Find where the given text appears and provide that cell's center as [x, y] coordinate. 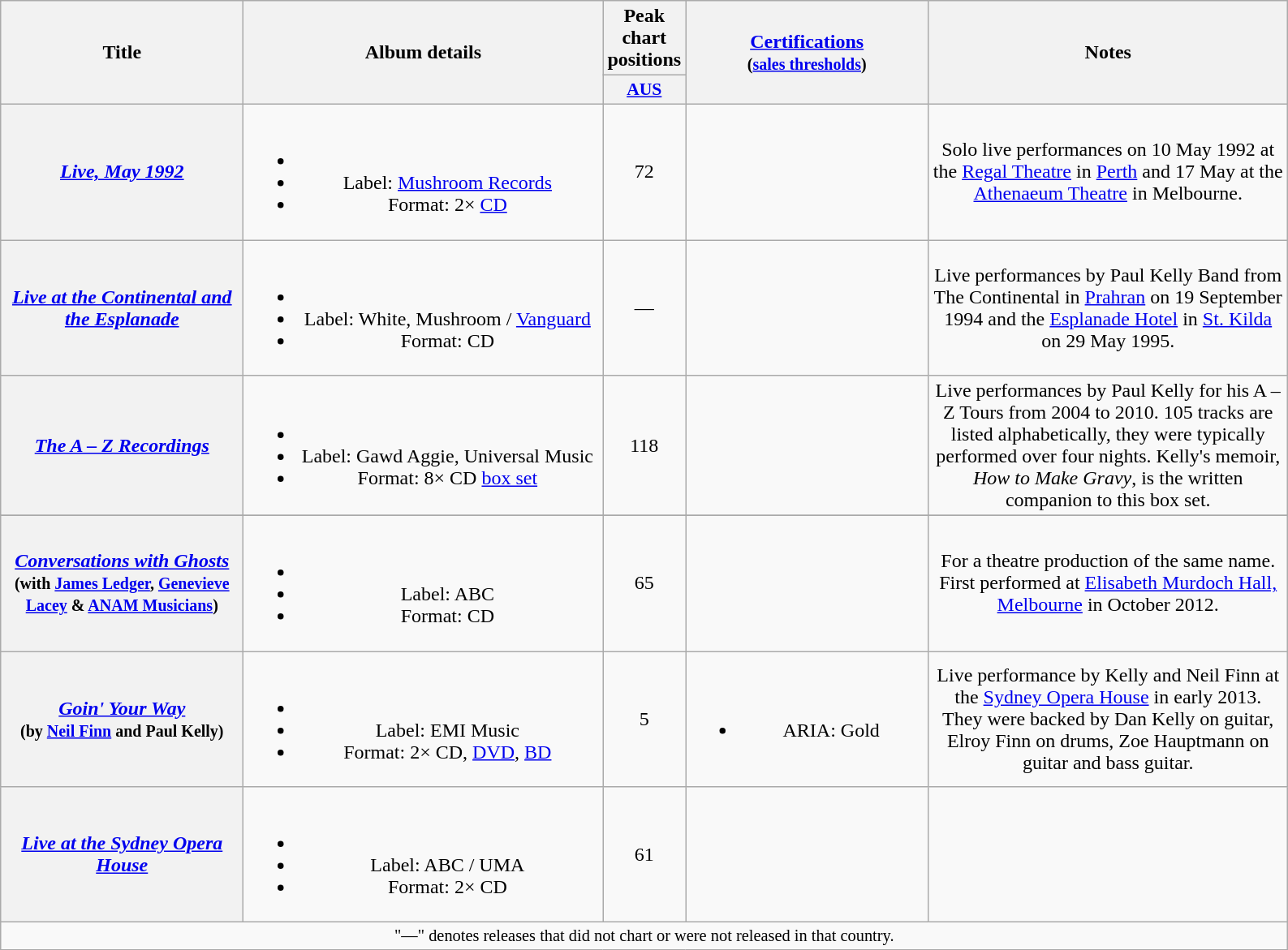
Solo live performances on 10 May 1992 at the Regal Theatre in Perth and 17 May at the Athenaeum Theatre in Melbourne. [1109, 172]
Label: ABC / UMAFormat: 2× CD [424, 855]
5 [644, 719]
Live, May 1992 [122, 172]
61 [644, 855]
Label: EMI MusicFormat: 2× CD, DVD, BD [424, 719]
The A – Z Recordings [122, 446]
Label: White, Mushroom / VanguardFormat: CD [424, 308]
"—" denotes releases that did not chart or were not released in that country. [644, 936]
ARIA: Gold [807, 719]
Label: Gawd Aggie, Universal MusicFormat: 8× CD box set [424, 446]
118 [644, 446]
Label: Mushroom RecordsFormat: 2× CD [424, 172]
Title [122, 53]
Certifications(sales thresholds) [807, 53]
Conversations with Ghosts (with James Ledger, Genevieve Lacey & ANAM Musicians) [122, 584]
Live performances by Paul Kelly Band from The Continental in Prahran on 19 September 1994 and the Esplanade Hotel in St. Kilda on 29 May 1995. [1109, 308]
For a theatre production of the same name. First performed at Elisabeth Murdoch Hall, Melbourne in October 2012. [1109, 584]
AUS [644, 90]
72 [644, 172]
Label: ABCFormat: CD [424, 584]
Notes [1109, 53]
Peak chart positions [644, 38]
Goin' Your Way (by Neil Finn and Paul Kelly) [122, 719]
65 [644, 584]
Live at the Continental and the Esplanade [122, 308]
— [644, 308]
Live at the Sydney Opera House [122, 855]
Album details [424, 53]
